Output the (x, y) coordinate of the center of the cell containing the given text.  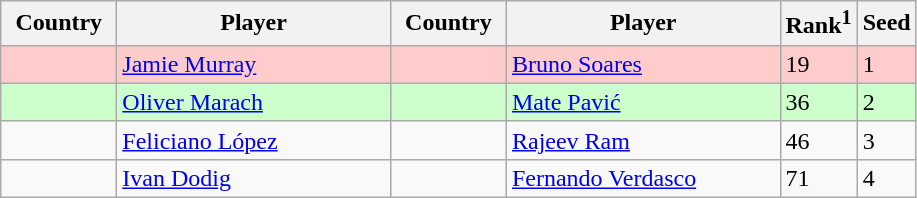
46 (818, 140)
Rajeev Ram (643, 140)
Oliver Marach (254, 102)
2 (886, 102)
Ivan Dodig (254, 178)
Seed (886, 24)
1 (886, 64)
36 (818, 102)
Rank1 (818, 24)
71 (818, 178)
Feliciano López (254, 140)
19 (818, 64)
Mate Pavić (643, 102)
Fernando Verdasco (643, 178)
4 (886, 178)
Jamie Murray (254, 64)
Bruno Soares (643, 64)
3 (886, 140)
